Detect which cell encompasses the target text, then output its [x, y] center coordinate. 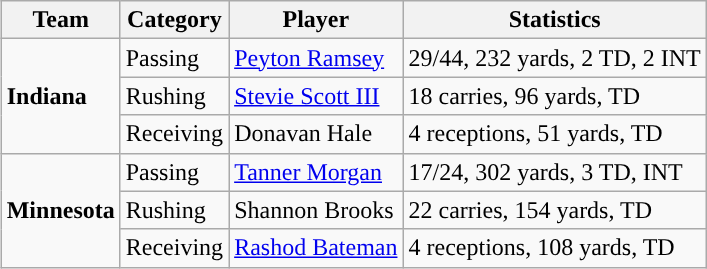
Statistics [554, 20]
Minnesota [60, 210]
4 receptions, 108 yards, TD [554, 248]
Shannon Brooks [316, 210]
22 carries, 154 yards, TD [554, 210]
Player [316, 20]
Indiana [60, 96]
Tanner Morgan [316, 172]
Peyton Ramsey [316, 58]
Stevie Scott III [316, 96]
17/24, 302 yards, 3 TD, INT [554, 172]
Team [60, 20]
18 carries, 96 yards, TD [554, 96]
4 receptions, 51 yards, TD [554, 134]
Category [174, 20]
Rashod Bateman [316, 248]
Donavan Hale [316, 134]
29/44, 232 yards, 2 TD, 2 INT [554, 58]
